For the text-containing cell, return its midpoint in [x, y] coordinate format. 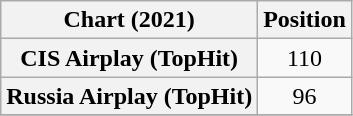
Position [305, 20]
Russia Airplay (TopHit) [130, 96]
96 [305, 96]
Chart (2021) [130, 20]
CIS Airplay (TopHit) [130, 58]
110 [305, 58]
